Extract the [x, y] coordinate from the center of the cell holding the provided text.  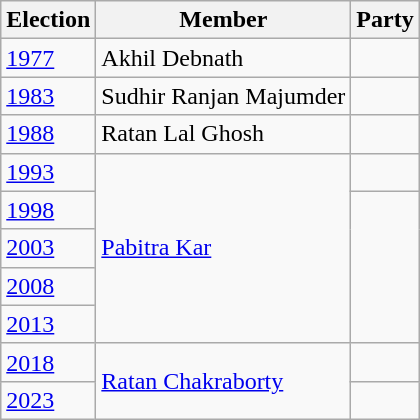
Akhil Debnath [224, 58]
1988 [48, 134]
Member [224, 20]
Ratan Lal Ghosh [224, 134]
2018 [48, 362]
1993 [48, 172]
2003 [48, 248]
Pabitra Kar [224, 248]
Ratan Chakraborty [224, 381]
1983 [48, 96]
1998 [48, 210]
2008 [48, 286]
2023 [48, 400]
Party [385, 20]
2013 [48, 324]
Sudhir Ranjan Majumder [224, 96]
Election [48, 20]
1977 [48, 58]
